Determine the [X, Y] coordinate at the center of the cell enclosing the given text.  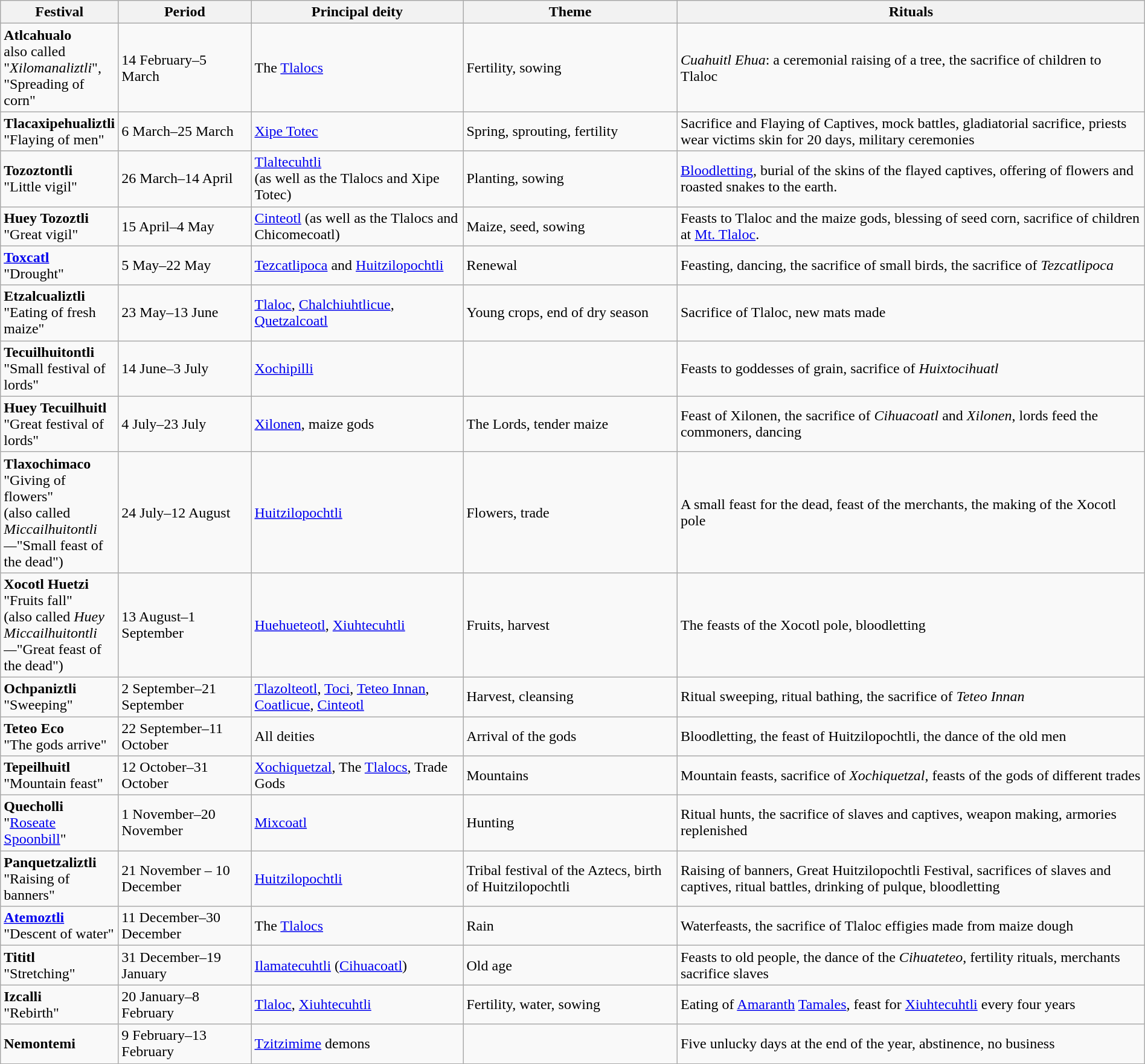
Quecholli "Roseate Spoonbill" [59, 823]
Cuahuitl Ehua: a ceremonial raising of a tree, the sacrifice of children to Tlaloc [911, 68]
Feasts to goddesses of grain, sacrifice of Huixtocihuatl [911, 368]
Xilonen, maize gods [358, 424]
Izcalli"Rebirth" [59, 1005]
Tlacaxipehualiztli "Flaying of men" [59, 132]
Spring, sprouting, fertility [570, 132]
Harvest, cleansing [570, 697]
Tlaloc, Chalchiuhtlicue, Quetzalcoatl [358, 313]
22 September–11 October [185, 736]
5 May–22 May [185, 266]
Etzalcualiztli "Eating of fresh maize" [59, 313]
20 January–8 February [185, 1005]
A small feast for the dead, feast of the merchants, the making of the Xocotl pole [911, 512]
Mountain feasts, sacrifice of Xochiquetzal, feasts of the gods of different trades [911, 775]
11 December–30 December [185, 926]
Panquetzaliztli "Raising of banners" [59, 879]
31 December–19 January [185, 965]
Fruits, harvest [570, 624]
Renewal [570, 266]
2 September–21 September [185, 697]
Period [185, 12]
Tlaxochimaco "Giving of flowers" (also called Miccailhuitontli—"Small feast of the dead") [59, 512]
Ochpaniztli"Sweeping" [59, 697]
All deities [358, 736]
Raising of banners, Great Huitzilopochtli Festival, sacrifices of slaves and captives, ritual battles, drinking of pulque, bloodletting [911, 879]
Teteo Eco "The gods arrive" [59, 736]
Rituals [911, 12]
Maize, seed, sowing [570, 226]
Eating of Amaranth Tamales, feast for Xiuhtecuhtli every four years [911, 1005]
Tlazolteotl, Toci, Teteo Innan, Coatlicue, Cinteotl [358, 697]
The Lords, tender maize [570, 424]
Sacrifice of Tlaloc, new mats made [911, 313]
Xocotl Huetzi "Fruits fall" (also called Huey Miccailhuitontli—"Great feast of the dead") [59, 624]
Tlaloc, Xiuhtecuhtli [358, 1005]
Waterfeasts, the sacrifice of Tlaloc effigies made from maize dough [911, 926]
Tecuilhuitontli"Small festival of lords" [59, 368]
13 August–1 September [185, 624]
Feasts to Tlaloc and the maize gods, blessing of seed corn, sacrifice of children at Mt. Tlaloc. [911, 226]
6 March–25 March [185, 132]
Flowers, trade [570, 512]
Theme [570, 12]
Bloodletting, the feast of Huitzilopochtli, the dance of the old men [911, 736]
Rain [570, 926]
4 July–23 July [185, 424]
Arrival of the gods [570, 736]
Ritual hunts, the sacrifice of slaves and captives, weapon making, armories replenished [911, 823]
Tribal festival of the Aztecs, birth of Huitzilopochtli [570, 879]
The feasts of the Xocotl pole, bloodletting [911, 624]
Atemoztli "Descent of water" [59, 926]
Young crops, end of dry season [570, 313]
Huehueteotl, Xiuhtecuhtli [358, 624]
Atlcahualo also called "Xilomanaliztli", "Spreading of corn" [59, 68]
Huey Tecuilhuitl "Great festival of lords" [59, 424]
9 February–13 February [185, 1043]
14 June–3 July [185, 368]
Mountains [570, 775]
Bloodletting, burial of the skins of the flayed captives, offering of flowers and roasted snakes to the earth. [911, 179]
Fertility, water, sowing [570, 1005]
23 May–13 June [185, 313]
Feast of Xilonen, the sacrifice of Cihuacoatl and Xilonen, lords feed the commoners, dancing [911, 424]
Tzitzimime demons [358, 1043]
Nemontemi [59, 1043]
Feasting, dancing, the sacrifice of small birds, the sacrifice of Tezcatlipoca [911, 266]
Ilamatecuhtli (Cihuacoatl) [358, 965]
Hunting [570, 823]
Xochipilli [358, 368]
Feasts to old people, the dance of the Cihuateteo, fertility rituals, merchants sacrifice slaves [911, 965]
12 October–31 October [185, 775]
14 February–5 March [185, 68]
Fertility, sowing [570, 68]
Planting, sowing [570, 179]
Tititl "Stretching" [59, 965]
Tezcatlipoca and Huitzilopochtli [358, 266]
Principal deity [358, 12]
Tozoztontli "Little vigil" [59, 179]
Mixcoatl [358, 823]
Tlaltecuhtli (as well as the Tlalocs and Xipe Totec) [358, 179]
Xipe Totec [358, 132]
Old age [570, 965]
Huey Tozoztli "Great vigil" [59, 226]
1 November–20 November [185, 823]
Festival [59, 12]
Cinteotl (as well as the Tlalocs and Chicomecoatl) [358, 226]
Five unlucky days at the end of the year, abstinence, no business [911, 1043]
Xochiquetzal, The Tlalocs, Trade Gods [358, 775]
21 November – 10 December [185, 879]
Ritual sweeping, ritual bathing, the sacrifice of Teteo Innan [911, 697]
Sacrifice and Flaying of Captives, mock battles, gladiatorial sacrifice, priests wear victims skin for 20 days, military ceremonies [911, 132]
Tepeilhuitl"Mountain feast" [59, 775]
26 March–14 April [185, 179]
15 April–4 May [185, 226]
24 July–12 August [185, 512]
Toxcatl"Drought" [59, 266]
